Identify which cell holds the provided text, then report its (X, Y) central coordinate. 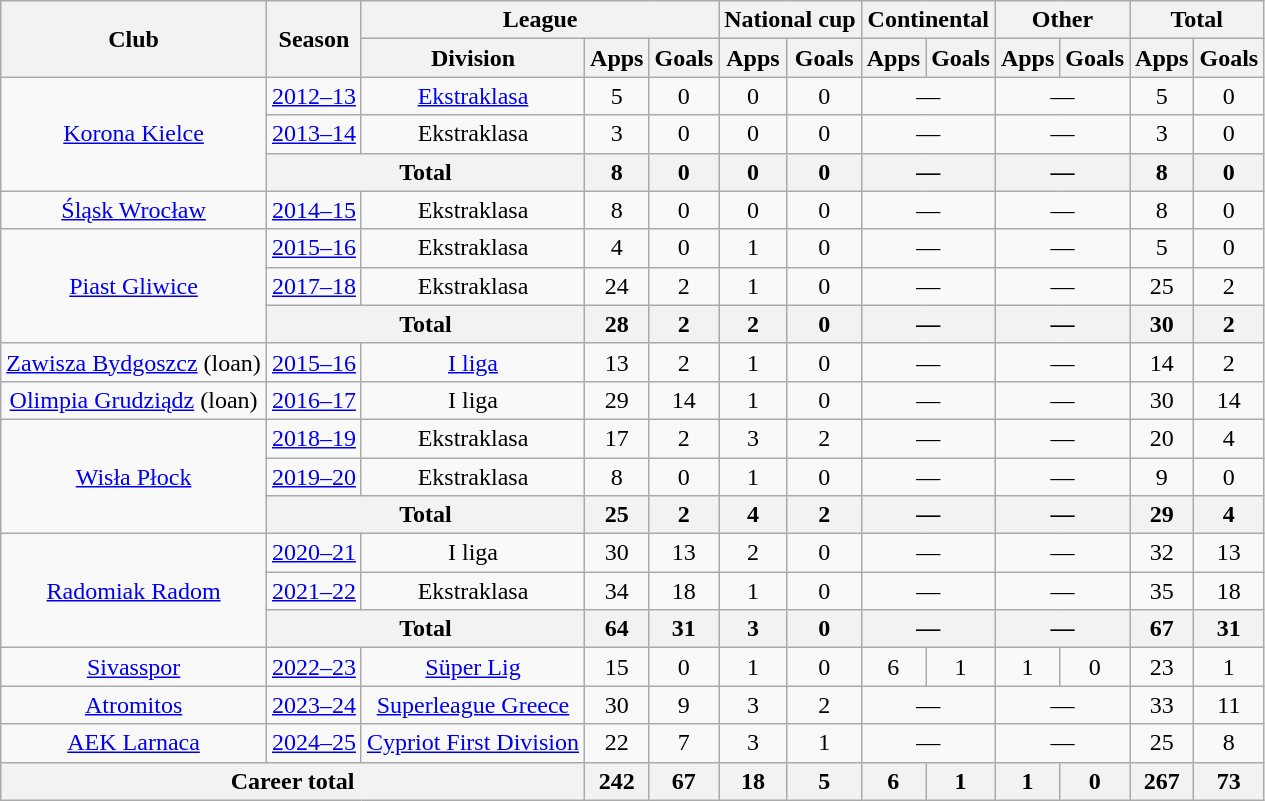
2013–14 (314, 134)
64 (617, 629)
Süper Lig (472, 667)
2019–20 (314, 477)
22 (617, 743)
11 (1229, 705)
2022–23 (314, 667)
33 (1162, 705)
15 (617, 667)
Cypriot First Division (472, 743)
Season (314, 39)
2018–19 (314, 438)
Career total (293, 781)
7 (684, 743)
35 (1162, 591)
2021–22 (314, 591)
Continental (928, 20)
20 (1162, 438)
AEK Larnaca (134, 743)
2023–24 (314, 705)
Sivasspor (134, 667)
National cup (790, 20)
24 (617, 286)
Olimpia Grudziądz (loan) (134, 400)
2014–15 (314, 210)
2017–18 (314, 286)
Korona Kielce (134, 134)
Piast Gliwice (134, 286)
Zawisza Bydgoszcz (loan) (134, 362)
73 (1229, 781)
Superleague Greece (472, 705)
Other (1062, 20)
Atromitos (134, 705)
Śląsk Wrocław (134, 210)
2016–17 (314, 400)
Club (134, 39)
32 (1162, 553)
Division (472, 58)
34 (617, 591)
2020–21 (314, 553)
Radomiak Radom (134, 591)
267 (1162, 781)
2012–13 (314, 96)
28 (617, 324)
2024–25 (314, 743)
23 (1162, 667)
League (540, 20)
242 (617, 781)
Wisła Płock (134, 476)
17 (617, 438)
